Scan for the cell matching the given text and deliver its [X, Y] coordinate at center. 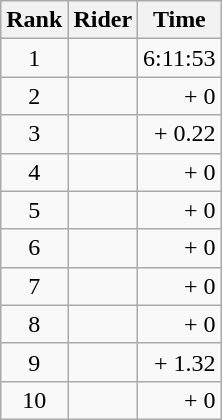
9 [34, 362]
10 [34, 400]
8 [34, 324]
+ 0.22 [180, 134]
+ 1.32 [180, 362]
Rider [103, 20]
6 [34, 248]
1 [34, 58]
2 [34, 96]
4 [34, 172]
Time [180, 20]
3 [34, 134]
7 [34, 286]
6:11:53 [180, 58]
5 [34, 210]
Rank [34, 20]
